For the text-containing cell, return its midpoint in (X, Y) coordinate format. 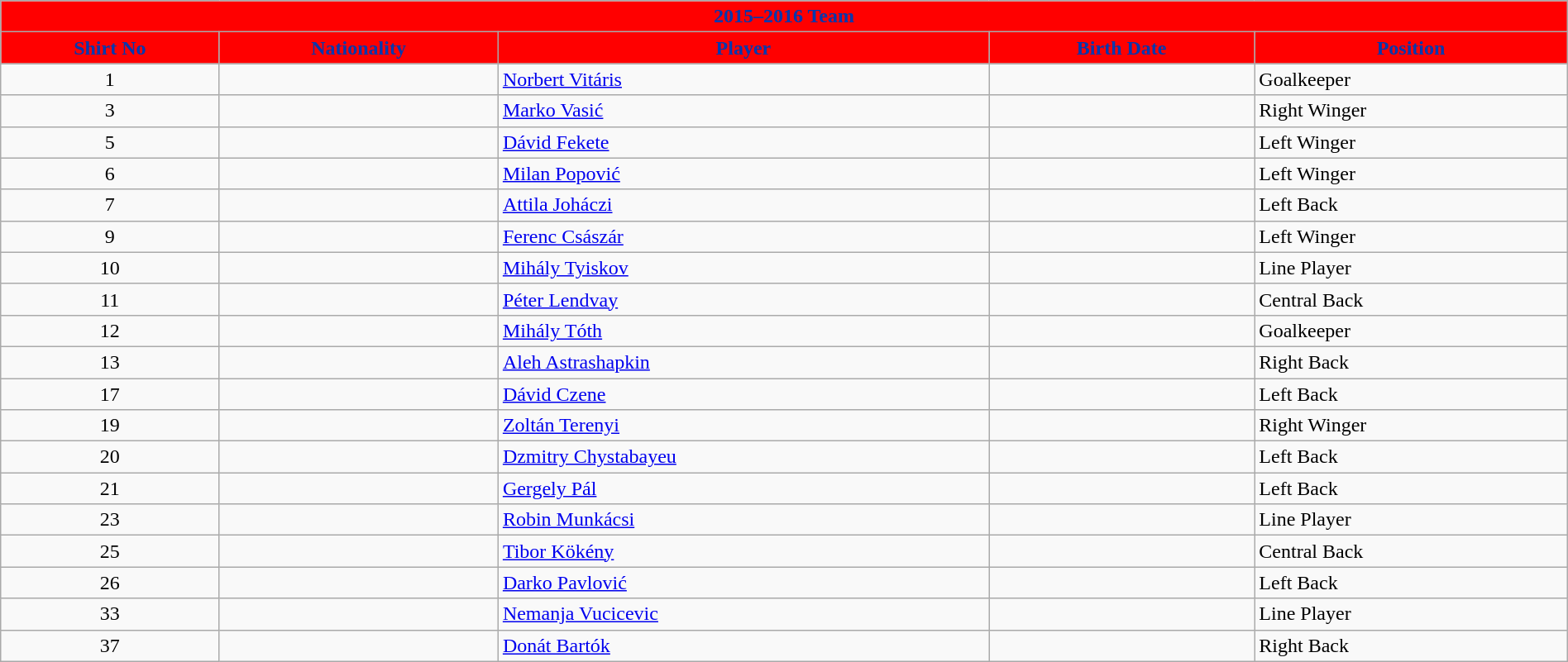
Péter Lendvay (743, 299)
Norbert Vitáris (743, 79)
23 (110, 520)
Shirt No (110, 48)
Nationality (359, 48)
Nemanja Vucicevic (743, 614)
9 (110, 236)
6 (110, 174)
Ferenc Császár (743, 236)
11 (110, 299)
7 (110, 205)
Tibor Kökény (743, 551)
25 (110, 551)
37 (110, 645)
Milan Popović (743, 174)
19 (110, 426)
Zoltán Terenyi (743, 426)
10 (110, 268)
Darko Pavlović (743, 583)
Dávid Fekete (743, 142)
Robin Munkácsi (743, 520)
Donát Bartók (743, 645)
Dávid Czene (743, 394)
Player (743, 48)
1 (110, 79)
Position (1411, 48)
Attila Joháczi (743, 205)
Mihály Tyiskov (743, 268)
Aleh Astrashapkin (743, 362)
Dzmitry Chystabayeu (743, 457)
Mihály Tóth (743, 331)
Birth Date (1121, 48)
21 (110, 488)
20 (110, 457)
12 (110, 331)
Marko Vasić (743, 111)
2015–2016 Team (784, 17)
26 (110, 583)
3 (110, 111)
33 (110, 614)
5 (110, 142)
Gergely Pál (743, 488)
13 (110, 362)
17 (110, 394)
